Provide the (x, y) coordinate of the cell's center where the given text is located.  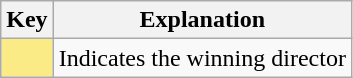
Key (27, 20)
Indicates the winning director (202, 58)
Explanation (202, 20)
